Return [X, Y] of the center of cell containing provided text 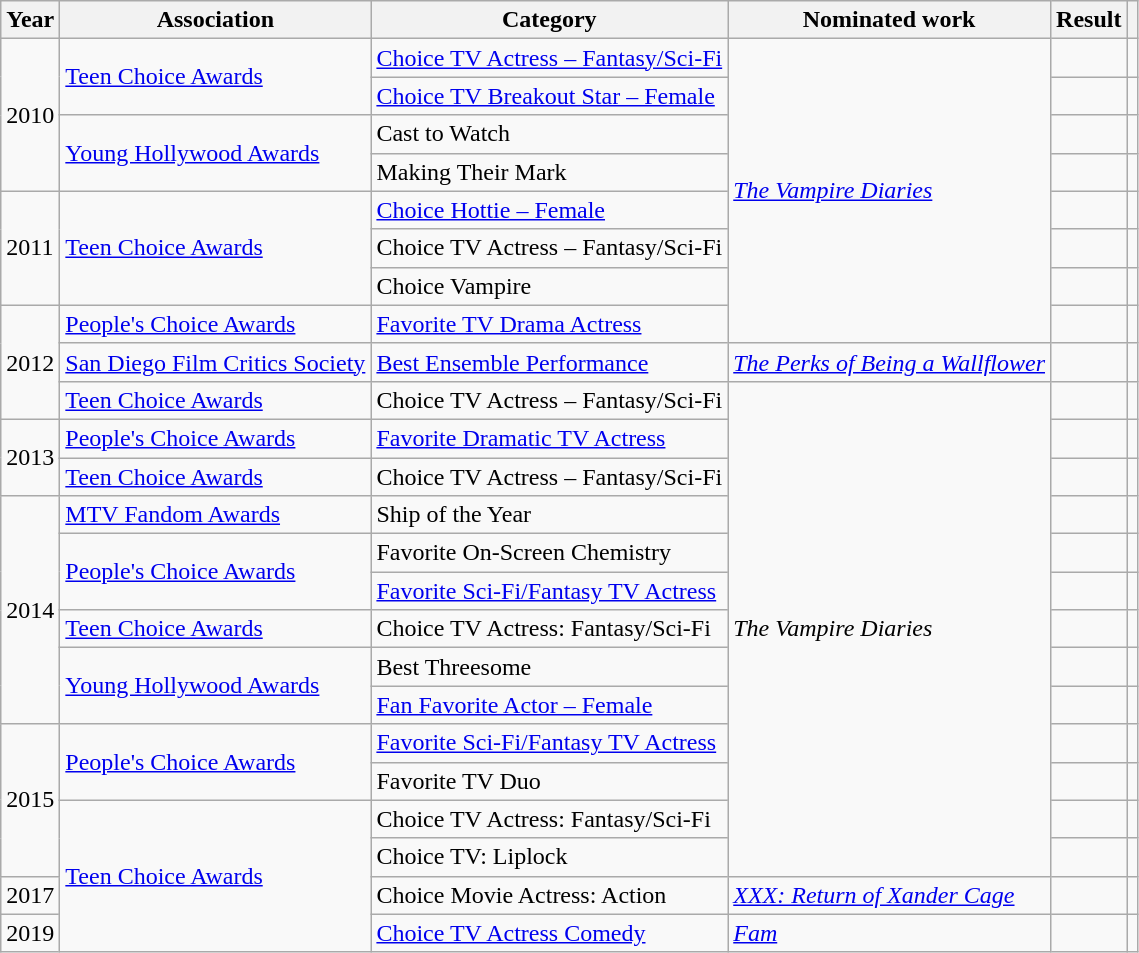
Category [550, 20]
2012 [30, 362]
Fam [890, 933]
2017 [30, 895]
2011 [30, 248]
Choice Vampire [550, 286]
2015 [30, 800]
2019 [30, 933]
XXX: Return of Xander Cage [890, 895]
2014 [30, 610]
Making Their Mark [550, 172]
Cast to Watch [550, 134]
2010 [30, 115]
Year [30, 20]
Ship of the Year [550, 515]
Choice TV: Liplock [550, 857]
2013 [30, 457]
Favorite Dramatic TV Actress [550, 438]
Best Ensemble Performance [550, 362]
Association [216, 20]
Result [1089, 20]
Best Threesome [550, 667]
Nominated work [890, 20]
Favorite TV Drama Actress [550, 324]
Favorite On-Screen Chemistry [550, 553]
Choice TV Breakout Star – Female [550, 96]
Favorite TV Duo [550, 781]
Choice Hottie – Female [550, 210]
The Perks of Being a Wallflower [890, 362]
Fan Favorite Actor – Female [550, 705]
Choice Movie Actress: Action [550, 895]
MTV Fandom Awards [216, 515]
San Diego Film Critics Society [216, 362]
Choice TV Actress Comedy [550, 933]
